Capture the cell that displays the provided text and extract its (x, y) central coordinate. 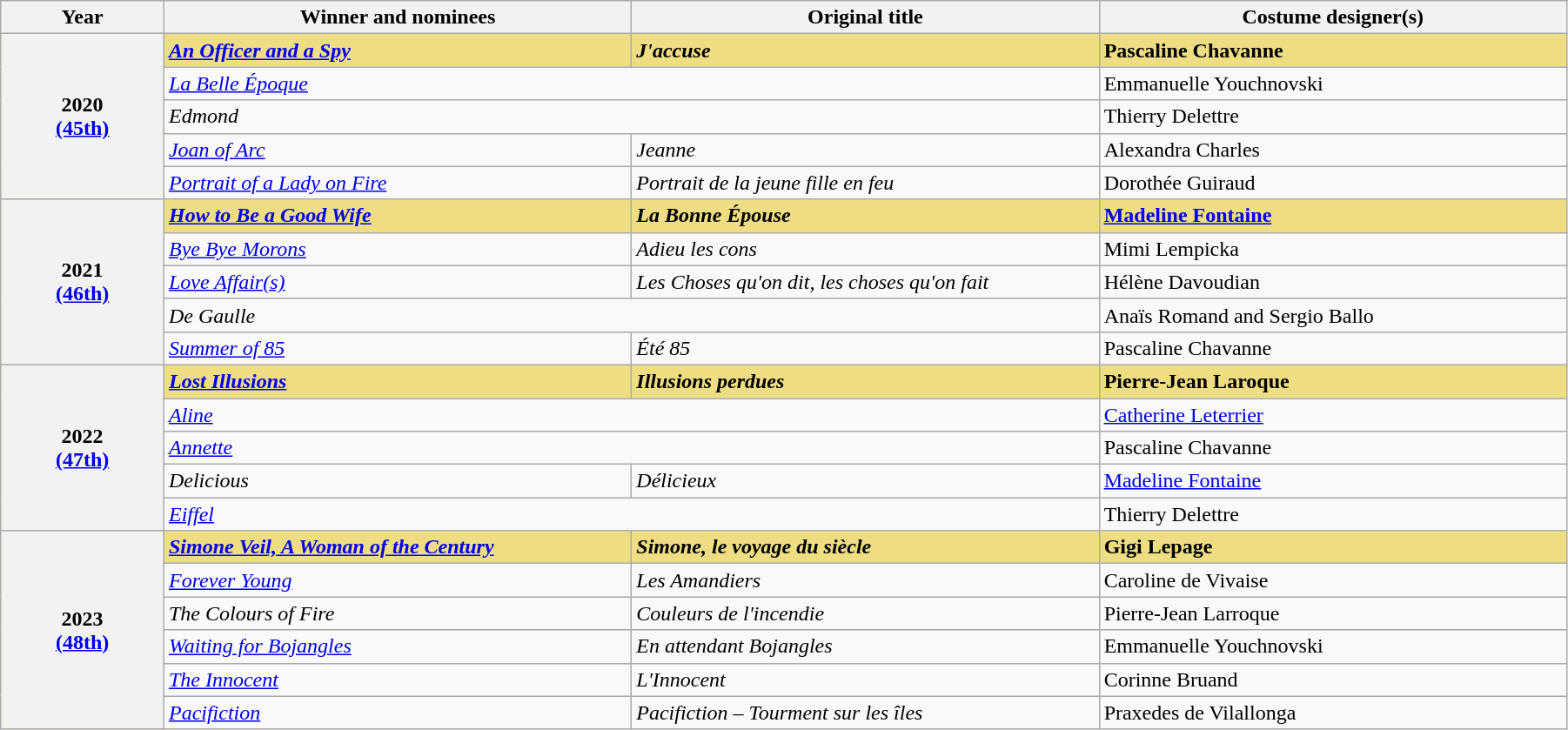
J'accuse (865, 50)
Edmond (632, 117)
Portrait of a Lady on Fire (397, 183)
Forever Young (397, 580)
Summer of 85 (397, 348)
Simone, le voyage du siècle (865, 547)
La Bonne Épouse (865, 216)
Portrait de la jeune fille en feu (865, 183)
Mimi Lempicka (1333, 249)
Illusions perdues (865, 381)
Hélène Davoudian (1333, 282)
How to Be a Good Wife (397, 216)
Alexandra Charles (1333, 150)
Les Amandiers (865, 580)
2022(47th) (83, 447)
Joan of Arc (397, 150)
Pacifiction (397, 713)
Bye Bye Morons (397, 249)
Anaïs Romand and Sergio Ballo (1333, 315)
Pierre-Jean Larroque (1333, 613)
2023(48th) (83, 630)
Pierre-Jean Laroque (1333, 381)
Original title (865, 17)
Jeanne (865, 150)
La Belle Époque (632, 84)
Les Choses qu'on dit, les choses qu'on fait (865, 282)
Catherine Leterrier (1333, 415)
Été 85 (865, 348)
Lost Illusions (397, 381)
Eiffel (632, 514)
De Gaulle (632, 315)
An Officer and a Spy (397, 50)
Waiting for Bojangles (397, 646)
The Colours of Fire (397, 613)
Dorothée Guiraud (1333, 183)
Délicieux (865, 481)
Corinne Bruand (1333, 680)
Delicious (397, 481)
L'Innocent (865, 680)
Year (83, 17)
2021(46th) (83, 282)
Aline (632, 415)
Couleurs de l'incendie (865, 613)
Winner and nominees (397, 17)
Simone Veil, A Woman of the Century (397, 547)
Pacifiction – Tourment sur les îles (865, 713)
Costume designer(s) (1333, 17)
Love Affair(s) (397, 282)
Gigi Lepage (1333, 547)
Caroline de Vivaise (1333, 580)
Annette (632, 448)
En attendant Bojangles (865, 646)
Adieu les cons (865, 249)
Praxedes de Vilallonga (1333, 713)
The Innocent (397, 680)
2020(45th) (83, 117)
